From the cell containing the given text, extract its center point as (x, y) coordinate. 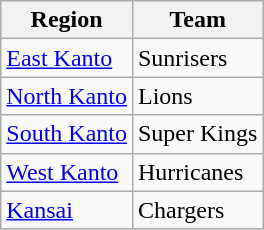
Team (197, 20)
North Kanto (67, 96)
Lions (197, 96)
Sunrisers (197, 58)
Hurricanes (197, 172)
East Kanto (67, 58)
Chargers (197, 210)
Region (67, 20)
South Kanto (67, 134)
West Kanto (67, 172)
Super Kings (197, 134)
Kansai (67, 210)
